Extract the (x, y) coordinate from the center of the cell holding the provided text.  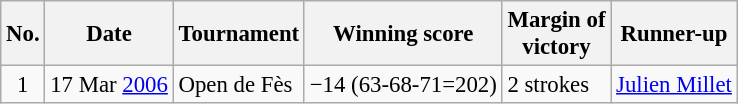
Winning score (403, 34)
Runner-up (674, 34)
Date (109, 34)
Open de Fès (238, 85)
Tournament (238, 34)
No. (23, 34)
17 Mar 2006 (109, 85)
Margin ofvictory (556, 34)
Julien Millet (674, 85)
1 (23, 85)
−14 (63-68-71=202) (403, 85)
2 strokes (556, 85)
